Return the [x, y] coordinate for the center point of the cell that contains the specified text.  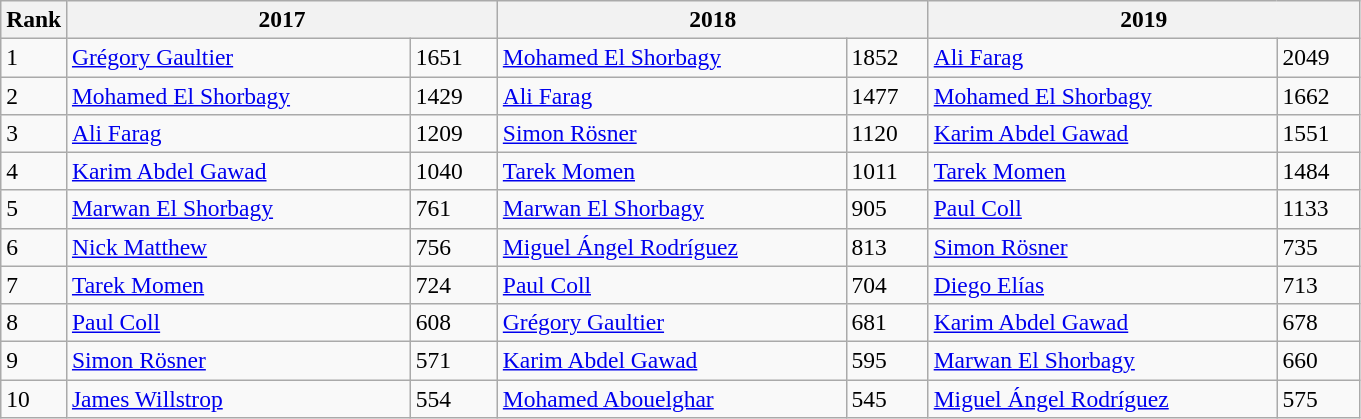
1 [34, 57]
Diego Elías [1102, 285]
660 [1318, 360]
554 [454, 398]
595 [887, 360]
6 [34, 247]
608 [454, 322]
724 [454, 285]
1209 [454, 133]
571 [454, 360]
5 [34, 209]
10 [34, 398]
2019 [1144, 19]
1662 [1318, 95]
4 [34, 171]
1133 [1318, 209]
Rank [34, 19]
678 [1318, 322]
James Willstrop [239, 398]
713 [1318, 285]
Nick Matthew [239, 247]
575 [1318, 398]
735 [1318, 247]
7 [34, 285]
1651 [454, 57]
3 [34, 133]
756 [454, 247]
2049 [1318, 57]
704 [887, 285]
681 [887, 322]
905 [887, 209]
8 [34, 322]
1429 [454, 95]
1040 [454, 171]
761 [454, 209]
2018 [712, 19]
2017 [282, 19]
1484 [1318, 171]
Mohamed Abouelghar [672, 398]
1477 [887, 95]
1551 [1318, 133]
1120 [887, 133]
9 [34, 360]
813 [887, 247]
545 [887, 398]
1011 [887, 171]
2 [34, 95]
1852 [887, 57]
